Find where the given text appears and provide that cell's center as [X, Y] coordinate. 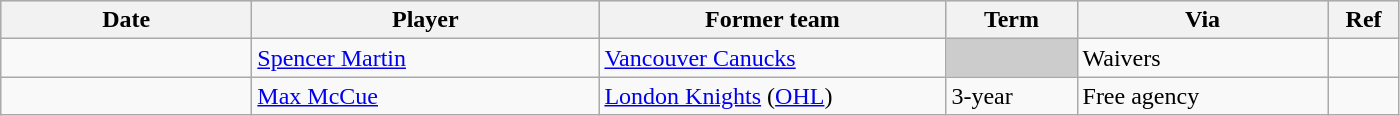
London Knights (OHL) [772, 96]
Max McCue [426, 96]
Player [426, 20]
Term [1012, 20]
Former team [772, 20]
Via [1202, 20]
Ref [1364, 20]
Spencer Martin [426, 58]
Waivers [1202, 58]
Date [126, 20]
Free agency [1202, 96]
Vancouver Canucks [772, 58]
3-year [1012, 96]
